For the text-containing cell, return its midpoint in [X, Y] coordinate format. 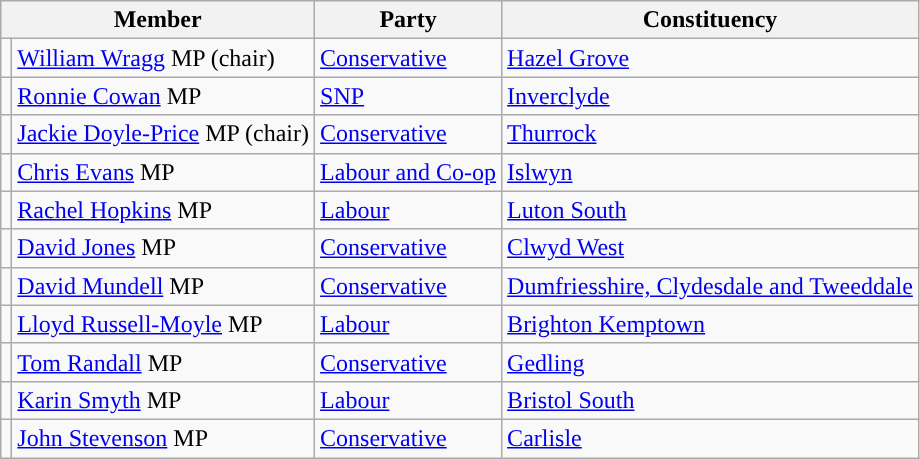
Lloyd Russell-Moyle MP [164, 324]
SNP [408, 96]
Gedling [710, 362]
David Mundell MP [164, 286]
John Stevenson MP [164, 438]
Karin Smyth MP [164, 400]
Labour and Co-op [408, 172]
Party [408, 20]
William Wragg MP (chair) [164, 58]
Carlisle [710, 438]
Thurrock [710, 134]
Clwyd West [710, 248]
Chris Evans MP [164, 172]
Brighton Kemptown [710, 324]
Luton South [710, 210]
Ronnie Cowan MP [164, 96]
Jackie Doyle-Price MP (chair) [164, 134]
David Jones MP [164, 248]
Member [158, 20]
Tom Randall MP [164, 362]
Rachel Hopkins MP [164, 210]
Constituency [710, 20]
Hazel Grove [710, 58]
Inverclyde [710, 96]
Bristol South [710, 400]
Dumfriesshire, Clydesdale and Tweeddale [710, 286]
Islwyn [710, 172]
